Determine the [x, y] coordinate at the center of the cell enclosing the given text.  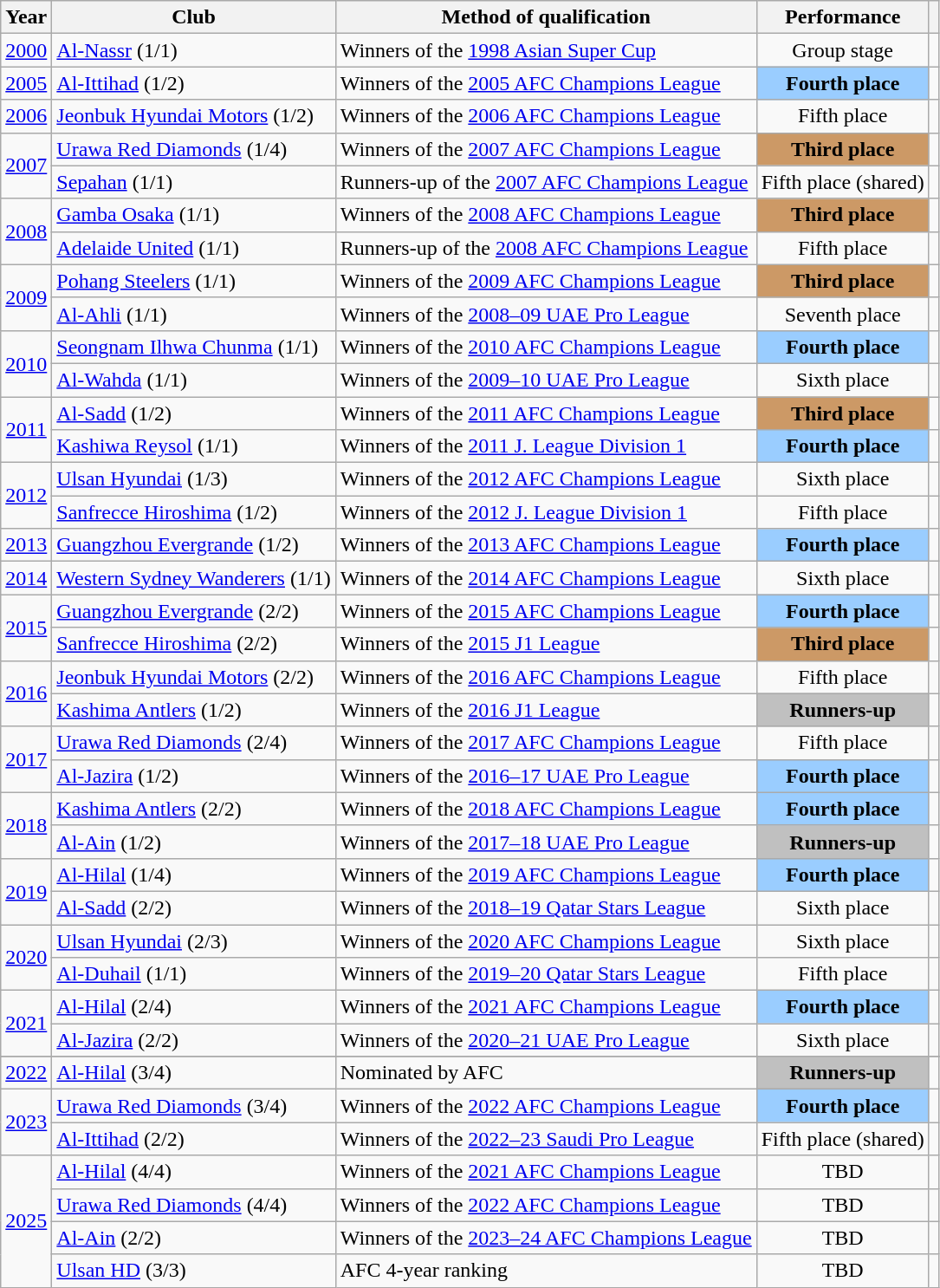
Method of qualification [546, 17]
2010 [26, 363]
Al-Ain (1/2) [194, 842]
Adelaide United (1/1) [194, 248]
Al-Ain (2/2) [194, 1238]
Winners of the 2008–09 UAE Pro League [546, 314]
Western Sydney Wanderers (1/1) [194, 578]
Al-Ahli (1/1) [194, 314]
Winners of the 2020–21 UAE Pro League [546, 1040]
2017 [26, 759]
AFC 4-year ranking [546, 1271]
Winners of the 2007 AFC Champions League [546, 149]
Winners of the 2010 AFC Champions League [546, 347]
Jeonbuk Hyundai Motors (2/2) [194, 677]
2023 [26, 1122]
Winners of the 2014 AFC Champions League [546, 578]
Seongnam Ilhwa Chunma (1/1) [194, 347]
Urawa Red Diamonds (4/4) [194, 1205]
Kashima Antlers (2/2) [194, 809]
Runners-up of the 2007 AFC Champions League [546, 182]
Nominated by AFC [546, 1073]
Seventh place [842, 314]
Winners of the 2012 AFC Champions League [546, 479]
2014 [26, 578]
2013 [26, 545]
Winners of the 2012 J. League Division 1 [546, 512]
2012 [26, 496]
Group stage [842, 50]
2016 [26, 693]
2006 [26, 116]
2007 [26, 166]
2000 [26, 50]
Guangzhou Evergrande (1/2) [194, 545]
Ulsan HD (3/3) [194, 1271]
Al-Jazira (2/2) [194, 1040]
Kashima Antlers (1/2) [194, 710]
Al-Wahda (1/1) [194, 380]
Winners of the 2017–18 UAE Pro League [546, 842]
Al-Hilal (3/4) [194, 1073]
Sepahan (1/1) [194, 182]
Winners of the 2016 J1 League [546, 710]
Winners of the 2017 AFC Champions League [546, 743]
Runners-up of the 2008 AFC Champions League [546, 248]
Winners of the 2018 AFC Champions League [546, 809]
2005 [26, 83]
2025 [26, 1221]
Al-Ittihad (2/2) [194, 1139]
Winners of the 2009 AFC Champions League [546, 281]
Winners of the 2016–17 UAE Pro League [546, 776]
Sanfrecce Hiroshima (1/2) [194, 512]
Performance [842, 17]
Gamba Osaka (1/1) [194, 215]
2011 [26, 430]
Al-Jazira (1/2) [194, 776]
Al-Sadd (1/2) [194, 413]
Sanfrecce Hiroshima (2/2) [194, 644]
Urawa Red Diamonds (2/4) [194, 743]
Kashiwa Reysol (1/1) [194, 446]
Winners of the 2018–19 Qatar Stars League [546, 907]
Al-Nassr (1/1) [194, 50]
Jeonbuk Hyundai Motors (1/2) [194, 116]
Winners of the 2005 AFC Champions League [546, 83]
2018 [26, 825]
Guangzhou Evergrande (2/2) [194, 611]
Winners of the 2015 AFC Champions League [546, 611]
Al-Hilal (4/4) [194, 1172]
Winners of the 2006 AFC Champions League [546, 116]
Club [194, 17]
2019 [26, 891]
Winners of the 2019–20 Qatar Stars League [546, 974]
Al-Sadd (2/2) [194, 907]
Winners of the 2011 J. League Division 1 [546, 446]
Winners of the 2013 AFC Champions League [546, 545]
Winners of the 2022–23 Saudi Pro League [546, 1139]
Al-Hilal (1/4) [194, 875]
Ulsan Hyundai (2/3) [194, 940]
Urawa Red Diamonds (1/4) [194, 149]
2021 [26, 1024]
Winners of the 2019 AFC Champions League [546, 875]
2008 [26, 231]
Al-Ittihad (1/2) [194, 83]
Pohang Steelers (1/1) [194, 281]
Ulsan Hyundai (1/3) [194, 479]
Year [26, 17]
2022 [26, 1073]
Urawa Red Diamonds (3/4) [194, 1106]
Winners of the 2011 AFC Champions League [546, 413]
2015 [26, 628]
Winners of the 2023–24 AFC Champions League [546, 1238]
Winners of the 2009–10 UAE Pro League [546, 380]
Winners of the 2016 AFC Champions League [546, 677]
Al-Duhail (1/1) [194, 974]
Winners of the 1998 Asian Super Cup [546, 50]
2009 [26, 297]
Winners of the 2020 AFC Champions League [546, 940]
Winners of the 2015 J1 League [546, 644]
Winners of the 2008 AFC Champions League [546, 215]
Al-Hilal (2/4) [194, 1007]
2020 [26, 957]
